Detect which cell encompasses the target text, then output its (X, Y) center coordinate. 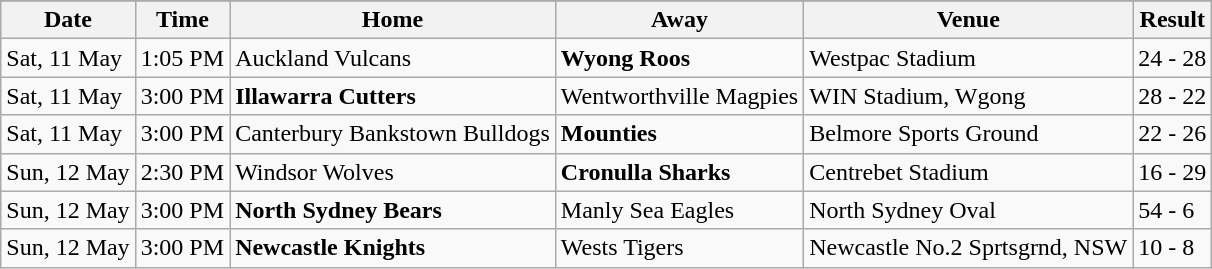
Newcastle No.2 Sprtsgrnd, NSW (968, 248)
Wests Tigers (679, 248)
28 - 22 (1172, 96)
WIN Stadium, Wgong (968, 96)
Windsor Wolves (393, 172)
Cronulla Sharks (679, 172)
2:30 PM (182, 172)
Home (393, 20)
North Sydney Bears (393, 210)
Time (182, 20)
Newcastle Knights (393, 248)
Away (679, 20)
1:05 PM (182, 58)
Westpac Stadium (968, 58)
Centrebet Stadium (968, 172)
24 - 28 (1172, 58)
Illawarra Cutters (393, 96)
North Sydney Oval (968, 210)
Wyong Roos (679, 58)
Wentworthville Magpies (679, 96)
10 - 8 (1172, 248)
Manly Sea Eagles (679, 210)
Mounties (679, 134)
22 - 26 (1172, 134)
Canterbury Bankstown Bulldogs (393, 134)
Belmore Sports Ground (968, 134)
16 - 29 (1172, 172)
Auckland Vulcans (393, 58)
Date (68, 20)
Venue (968, 20)
54 - 6 (1172, 210)
Result (1172, 20)
